Return the [x, y] coordinate for the center point of the cell that contains the specified text.  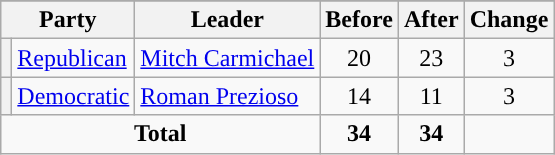
11 [431, 96]
Leader [228, 20]
Party [68, 20]
14 [360, 96]
Democratic [74, 96]
Change [509, 20]
Roman Prezioso [228, 96]
20 [360, 58]
After [431, 20]
Before [360, 20]
Mitch Carmichael [228, 58]
23 [431, 58]
Total [160, 134]
Republican [74, 58]
